Return (x, y) of the center of cell containing provided text 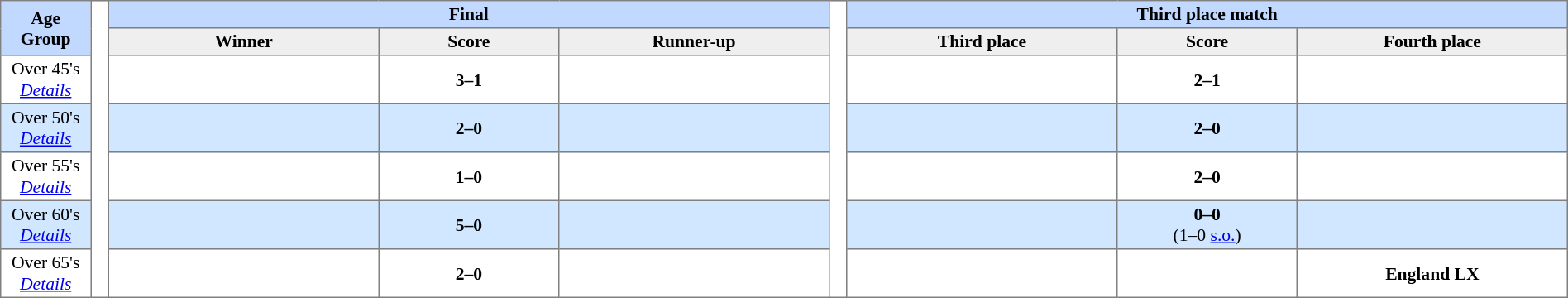
England LX (1432, 273)
Over 60'sDetails (46, 224)
Over 55'sDetails (46, 176)
Over 65'sDetails (46, 273)
Runner-up (695, 41)
5–0 (469, 224)
0–0(1–0 s.o.) (1207, 224)
Third place match (1207, 15)
1–0 (469, 176)
Age Group (46, 28)
Over 50'sDetails (46, 127)
Third place (982, 41)
Winner (243, 41)
2–1 (1207, 79)
Final (468, 15)
Over 45'sDetails (46, 79)
Fourth place (1432, 41)
3–1 (469, 79)
